Find where the given text appears and provide that cell's center as [X, Y] coordinate. 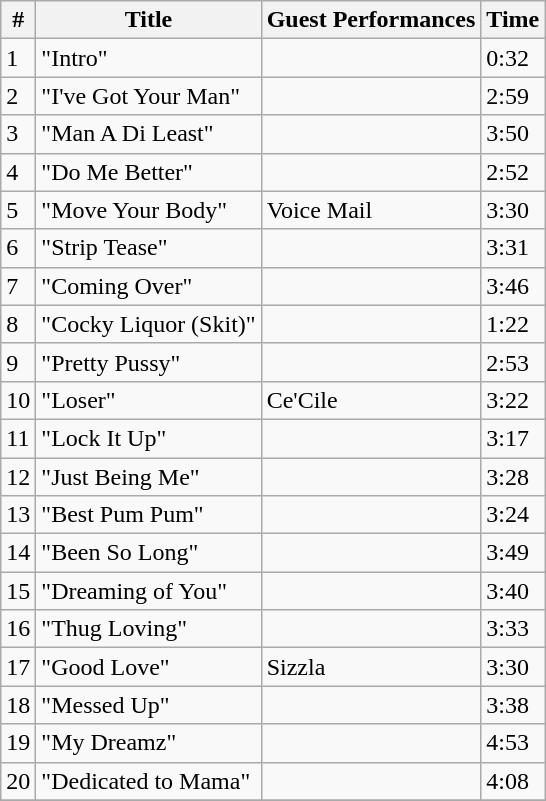
1 [18, 58]
2:59 [513, 96]
Ce'Cile [371, 400]
Time [513, 20]
9 [18, 362]
2:53 [513, 362]
"Dedicated to Mama" [148, 781]
3:28 [513, 477]
"I've Got Your Man" [148, 96]
3:40 [513, 591]
Title [148, 20]
14 [18, 553]
Voice Mail [371, 210]
15 [18, 591]
"Intro" [148, 58]
7 [18, 286]
"Lock It Up" [148, 438]
3:38 [513, 705]
"Messed Up" [148, 705]
"Move Your Body" [148, 210]
12 [18, 477]
16 [18, 629]
4:08 [513, 781]
"Just Being Me" [148, 477]
"Good Love" [148, 667]
"Strip Tease" [148, 248]
Guest Performances [371, 20]
0:32 [513, 58]
3:22 [513, 400]
"Loser" [148, 400]
"Best Pum Pum" [148, 515]
19 [18, 743]
3:33 [513, 629]
"Dreaming of You" [148, 591]
5 [18, 210]
"Man A Di Least" [148, 134]
# [18, 20]
20 [18, 781]
"Pretty Pussy" [148, 362]
3:46 [513, 286]
3:49 [513, 553]
2 [18, 96]
2:52 [513, 172]
6 [18, 248]
17 [18, 667]
13 [18, 515]
"Do Me Better" [148, 172]
3:31 [513, 248]
1:22 [513, 324]
Sizzla [371, 667]
"Cocky Liquor (Skit)" [148, 324]
3:50 [513, 134]
"Thug Loving" [148, 629]
8 [18, 324]
"Coming Over" [148, 286]
3 [18, 134]
"Been So Long" [148, 553]
"My Dreamz" [148, 743]
4:53 [513, 743]
18 [18, 705]
3:17 [513, 438]
10 [18, 400]
4 [18, 172]
11 [18, 438]
3:24 [513, 515]
